Identify which cell holds the provided text, then report its [x, y] central coordinate. 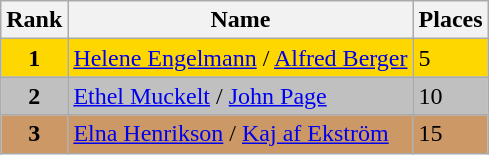
Name [240, 20]
Rank [34, 20]
Places [450, 20]
5 [450, 58]
Helene Engelmann / Alfred Berger [240, 58]
Ethel Muckelt / John Page [240, 96]
10 [450, 96]
1 [34, 58]
Elna Henrikson / Kaj af Ekström [240, 134]
2 [34, 96]
3 [34, 134]
15 [450, 134]
